Find where the given text appears and provide that cell's center as (x, y) coordinate. 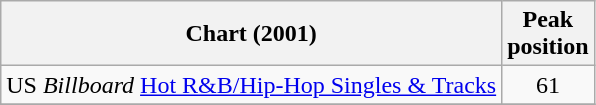
61 (548, 85)
Chart (2001) (252, 34)
US Billboard Hot R&B/Hip-Hop Singles & Tracks (252, 85)
Peakposition (548, 34)
